Capture the cell that displays the provided text and extract its (x, y) central coordinate. 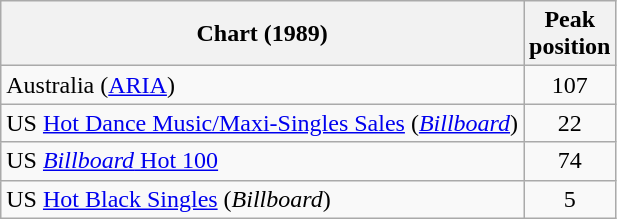
US Hot Dance Music/Maxi-Singles Sales (Billboard) (262, 123)
5 (570, 199)
107 (570, 85)
74 (570, 161)
Chart (1989) (262, 34)
US Billboard Hot 100 (262, 161)
US Hot Black Singles (Billboard) (262, 199)
Australia (ARIA) (262, 85)
22 (570, 123)
Peakposition (570, 34)
